From the cell containing the given text, extract its center point as [x, y] coordinate. 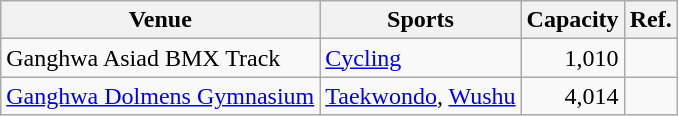
Ganghwa Asiad BMX Track [160, 58]
Capacity [572, 20]
Taekwondo, Wushu [420, 96]
Cycling [420, 58]
Sports [420, 20]
Ganghwa Dolmens Gymnasium [160, 96]
Ref. [650, 20]
Venue [160, 20]
1,010 [572, 58]
4,014 [572, 96]
